Detect which cell encompasses the target text, then output its (x, y) center coordinate. 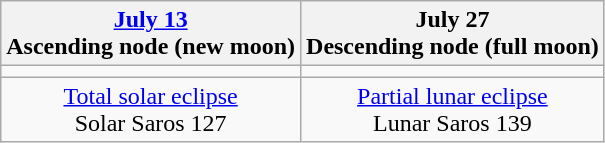
Total solar eclipseSolar Saros 127 (151, 110)
Partial lunar eclipseLunar Saros 139 (453, 110)
July 27Descending node (full moon) (453, 34)
July 13Ascending node (new moon) (151, 34)
